Scan for the cell matching the given text and deliver its (x, y) coordinate at center. 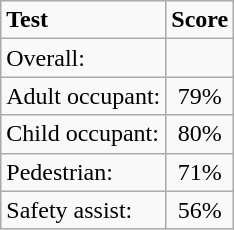
Score (200, 20)
56% (200, 210)
Adult occupant: (84, 96)
Child occupant: (84, 134)
Test (84, 20)
80% (200, 134)
Pedestrian: (84, 172)
Overall: (84, 58)
Safety assist: (84, 210)
79% (200, 96)
71% (200, 172)
